Identify which cell holds the provided text, then report its [X, Y] central coordinate. 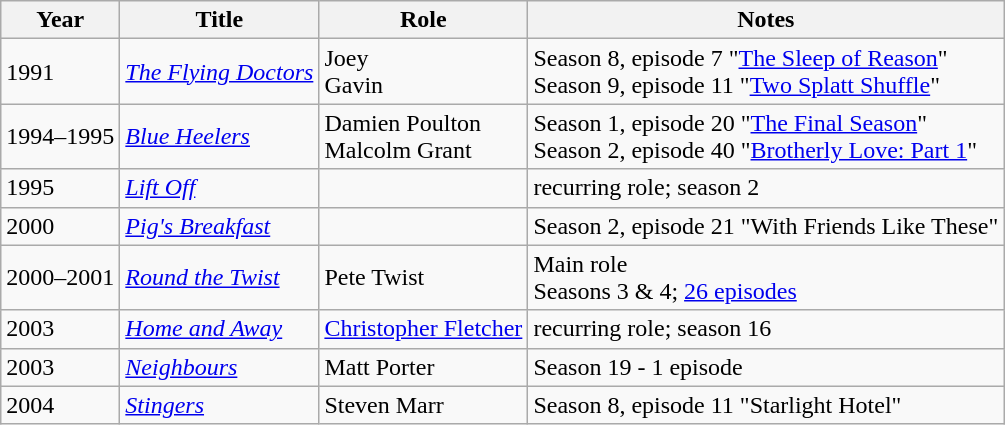
Season 19 - 1 episode [766, 367]
Lift Off [220, 188]
Pete Twist [424, 278]
2000 [60, 226]
Season 8, episode 7 "The Sleep of Reason" Season 9, episode 11 "Two Splatt Shuffle" [766, 72]
recurring role; season 16 [766, 329]
Joey Gavin [424, 72]
Season 8, episode 11 "Starlight Hotel" [766, 405]
Neighbours [220, 367]
Damien Poulton Malcolm Grant [424, 136]
Title [220, 20]
1991 [60, 72]
Round the Twist [220, 278]
1995 [60, 188]
Season 1, episode 20 "The Final Season" Season 2, episode 40 "Brotherly Love: Part 1" [766, 136]
Main role Seasons 3 & 4; 26 episodes [766, 278]
Stingers [220, 405]
Role [424, 20]
Year [60, 20]
Blue Heelers [220, 136]
Christopher Fletcher [424, 329]
The Flying Doctors [220, 72]
recurring role; season 2 [766, 188]
Season 2, episode 21 "With Friends Like These" [766, 226]
2004 [60, 405]
1994–1995 [60, 136]
Matt Porter [424, 367]
Pig's Breakfast [220, 226]
Steven Marr [424, 405]
Notes [766, 20]
2000–2001 [60, 278]
Home and Away [220, 329]
